Search for the cell housing the specified text and yield its (X, Y) center coordinate. 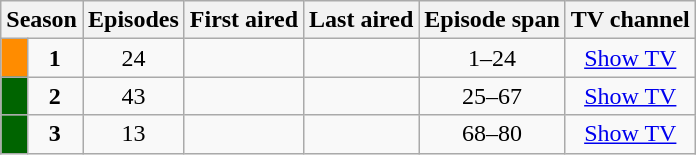
Season (42, 20)
1–24 (492, 58)
43 (133, 96)
24 (133, 58)
3 (54, 134)
Last aired (362, 20)
68–80 (492, 134)
TV channel (630, 20)
First aired (244, 20)
Episode span (492, 20)
2 (54, 96)
1 (54, 58)
25–67 (492, 96)
13 (133, 134)
Episodes (133, 20)
